Identify which cell holds the provided text, then report its (X, Y) central coordinate. 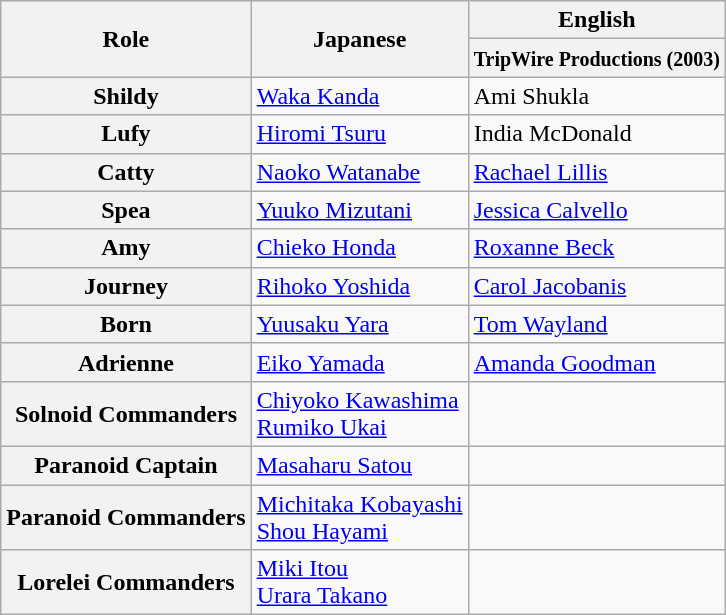
TripWire Productions (2003) (596, 58)
Role (126, 39)
Catty (126, 172)
India McDonald (596, 134)
Lufy (126, 134)
Amy (126, 248)
Paranoid Captain (126, 465)
Yuusaku Yara (360, 324)
Eiko Yamada (360, 362)
Rihoko Yoshida (360, 286)
Paranoid Commanders (126, 516)
Yuuko Mizutani (360, 210)
Spea (126, 210)
Chiyoko KawashimaRumiko Ukai (360, 414)
Chieko Honda (360, 248)
Adrienne (126, 362)
Shildy (126, 96)
Tom Wayland (596, 324)
Masaharu Satou (360, 465)
Ami Shukla (596, 96)
Carol Jacobanis (596, 286)
Naoko Watanabe (360, 172)
Michitaka KobayashiShou Hayami (360, 516)
Jessica Calvello (596, 210)
Waka Kanda (360, 96)
Miki ItouUrara Takano (360, 582)
English (596, 20)
Rachael Lillis (596, 172)
Lorelei Commanders (126, 582)
Solnoid Commanders (126, 414)
Born (126, 324)
Amanda Goodman (596, 362)
Roxanne Beck (596, 248)
Japanese (360, 39)
Journey (126, 286)
Hiromi Tsuru (360, 134)
